Return the (X, Y) coordinate for the center point of the cell that contains the specified text.  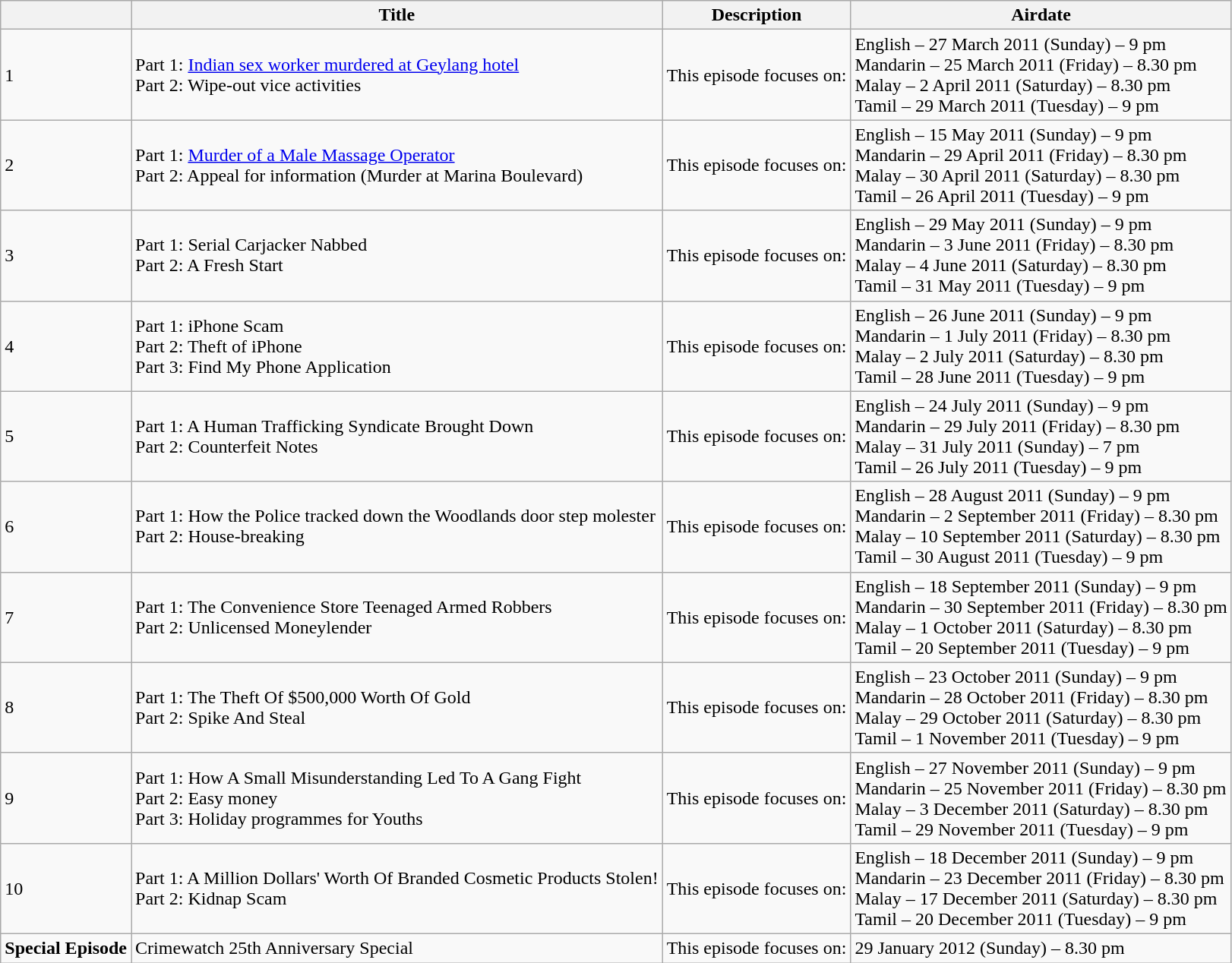
Part 1: iPhone Scam Part 2: Theft of iPhone Part 3: Find My Phone Application (397, 346)
Part 1: Serial Carjacker Nabbed Part 2: A Fresh Start (397, 255)
Part 1: A Human Trafficking Syndicate Brought Down Part 2: Counterfeit Notes (397, 436)
1 (66, 74)
2 (66, 166)
4 (66, 346)
Title (397, 15)
Airdate (1041, 15)
Part 1: The Theft Of $500,000 Worth Of Gold Part 2: Spike And Steal (397, 708)
Part 1: How the Police tracked down the Woodlands door step molester Part 2: House-breaking (397, 527)
Part 1: Indian sex worker murdered at Geylang hotel Part 2: Wipe-out vice activities (397, 74)
5 (66, 436)
10 (66, 889)
8 (66, 708)
7 (66, 617)
Part 1: The Convenience Store Teenaged Armed Robbers Part 2: Unlicensed Moneylender (397, 617)
Description (757, 15)
Part 1: Murder of a Male Massage OperatorPart 2: Appeal for information (Murder at Marina Boulevard) (397, 166)
Special Episode (66, 948)
3 (66, 255)
6 (66, 527)
9 (66, 797)
Part 1: A Million Dollars' Worth Of Branded Cosmetic Products Stolen!Part 2: Kidnap Scam (397, 889)
Part 1: How A Small Misunderstanding Led To A Gang Fight Part 2: Easy money Part 3: Holiday programmes for Youths (397, 797)
29 January 2012 (Sunday) – 8.30 pm (1041, 948)
Crimewatch 25th Anniversary Special (397, 948)
